Search for the cell housing the specified text and yield its (X, Y) center coordinate. 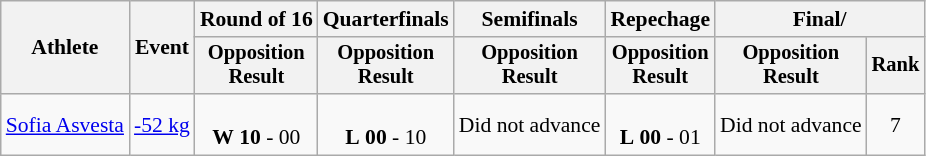
7 (896, 124)
-52 kg (162, 124)
L 00 - 01 (660, 124)
Repechage (660, 19)
Athlete (65, 48)
Rank (896, 66)
W 10 - 00 (256, 124)
Final/ (820, 19)
Round of 16 (256, 19)
Event (162, 48)
L 00 - 10 (386, 124)
Quarterfinals (386, 19)
Semifinals (530, 19)
Sofia Asvesta (65, 124)
